Find where the given text appears and provide that cell's center as [X, Y] coordinate. 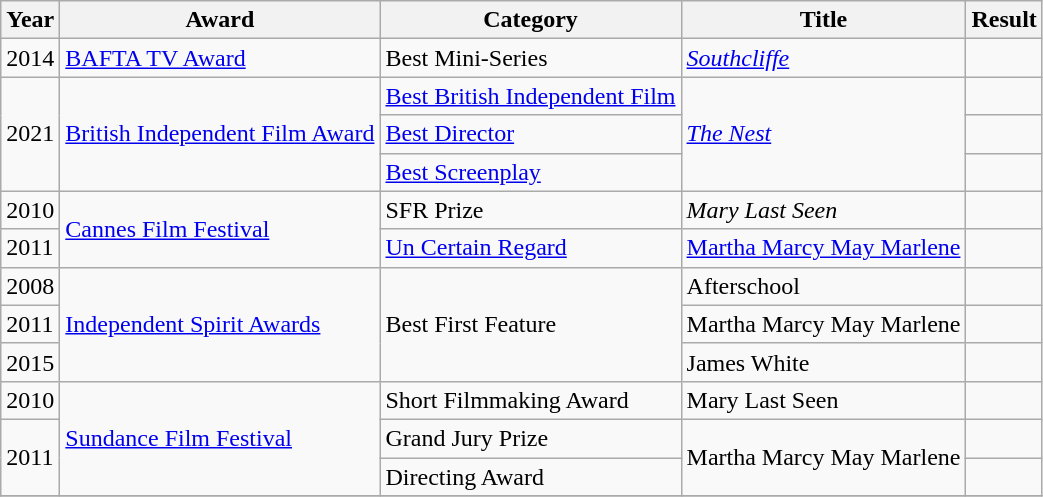
Title [824, 20]
Grand Jury Prize [530, 438]
Best Mini-Series [530, 58]
Un Certain Regard [530, 248]
SFR Prize [530, 210]
Directing Award [530, 477]
Best Director [530, 134]
Independent Spirit Awards [220, 324]
2021 [30, 134]
Southcliffe [824, 58]
Category [530, 20]
2015 [30, 362]
Best British Independent Film [530, 96]
Year [30, 20]
2014 [30, 58]
Sundance Film Festival [220, 438]
British Independent Film Award [220, 134]
Best Screenplay [530, 172]
Result [1004, 20]
Afterschool [824, 286]
BAFTA TV Award [220, 58]
Best First Feature [530, 324]
Cannes Film Festival [220, 229]
Award [220, 20]
James White [824, 362]
The Nest [824, 134]
Short Filmmaking Award [530, 400]
2008 [30, 286]
